Capture the cell that displays the provided text and extract its [X, Y] central coordinate. 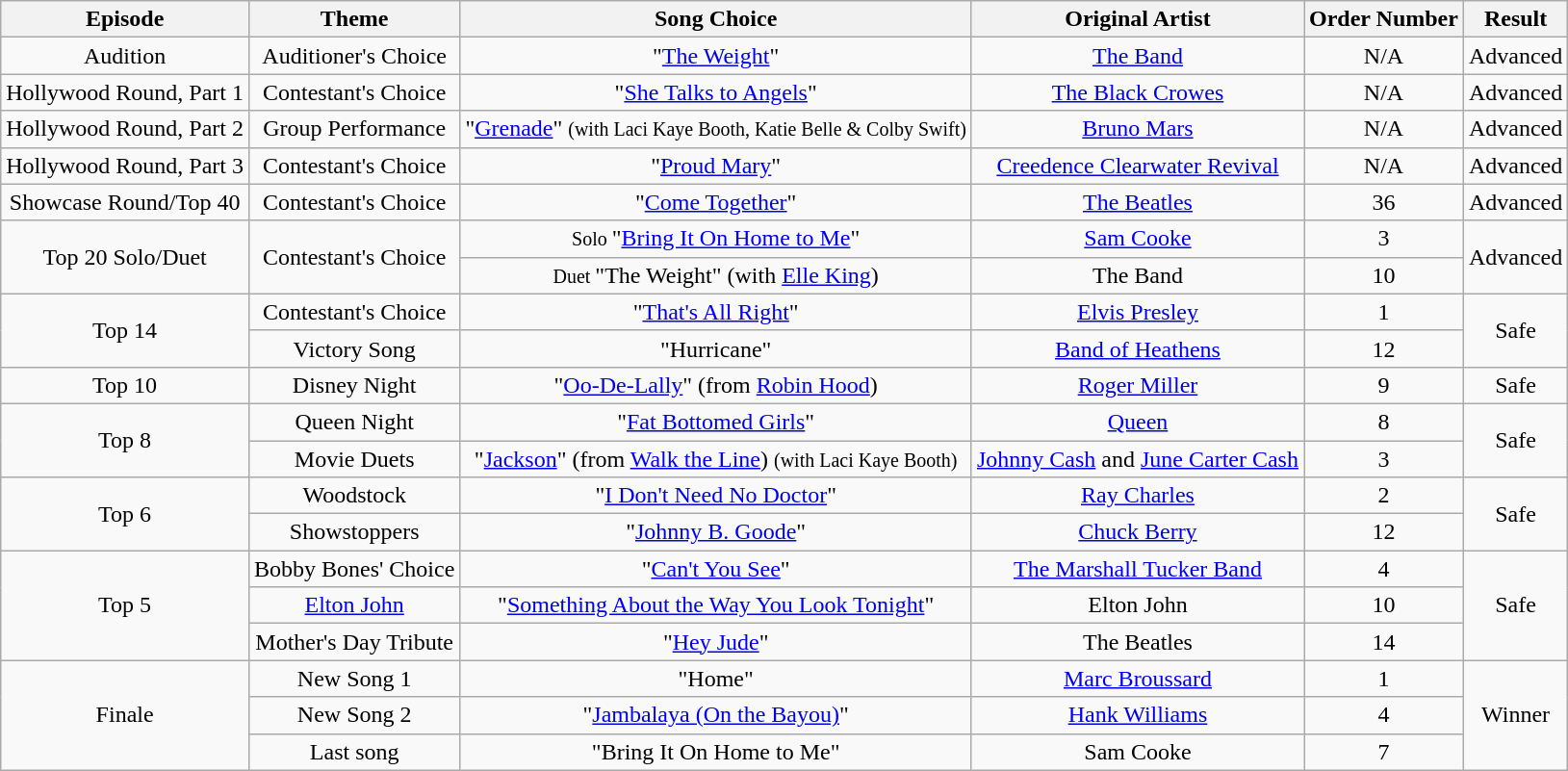
Creedence Clearwater Revival [1138, 166]
Solo "Bring It On Home to Me" [716, 239]
Original Artist [1138, 19]
Top 14 [125, 330]
Theme [354, 19]
Winner [1515, 715]
"Jambalaya (On the Bayou)" [716, 715]
New Song 1 [354, 679]
"Can't You See" [716, 569]
"Come Together" [716, 202]
"She Talks to Angels" [716, 92]
"Jackson" (from Walk the Line) (with Laci Kaye Booth) [716, 459]
Finale [125, 715]
2 [1383, 496]
Chuck Berry [1138, 532]
New Song 2 [354, 715]
"Hey Jude" [716, 642]
Top 5 [125, 605]
"Hurricane" [716, 348]
Hollywood Round, Part 2 [125, 129]
"Proud Mary" [716, 166]
Mother's Day Tribute [354, 642]
14 [1383, 642]
Top 8 [125, 440]
Disney Night [354, 385]
"Johnny B. Goode" [716, 532]
Hank Williams [1138, 715]
Roger Miller [1138, 385]
Audition [125, 56]
Top 10 [125, 385]
"Fat Bottomed Girls" [716, 422]
"Something About the Way You Look Tonight" [716, 605]
Bruno Mars [1138, 129]
Woodstock [354, 496]
Last song [354, 752]
Episode [125, 19]
36 [1383, 202]
Auditioner's Choice [354, 56]
Order Number [1383, 19]
"Home" [716, 679]
Movie Duets [354, 459]
Hollywood Round, Part 3 [125, 166]
"The Weight" [716, 56]
Ray Charles [1138, 496]
Queen [1138, 422]
Bobby Bones' Choice [354, 569]
"I Don't Need No Doctor" [716, 496]
The Marshall Tucker Band [1138, 569]
Duet "The Weight" (with Elle King) [716, 275]
Group Performance [354, 129]
Showcase Round/Top 40 [125, 202]
Band of Heathens [1138, 348]
Song Choice [716, 19]
Elvis Presley [1138, 312]
Johnny Cash and June Carter Cash [1138, 459]
8 [1383, 422]
Top 6 [125, 514]
Top 20 Solo/Duet [125, 257]
Result [1515, 19]
"Oo-De-Lally" (from Robin Hood) [716, 385]
"Grenade" (with Laci Kaye Booth, Katie Belle & Colby Swift) [716, 129]
"Bring It On Home to Me" [716, 752]
Showstoppers [354, 532]
The Black Crowes [1138, 92]
Hollywood Round, Part 1 [125, 92]
Victory Song [354, 348]
9 [1383, 385]
Marc Broussard [1138, 679]
"That's All Right" [716, 312]
7 [1383, 752]
Queen Night [354, 422]
